Return (x, y) of the center of cell containing provided text 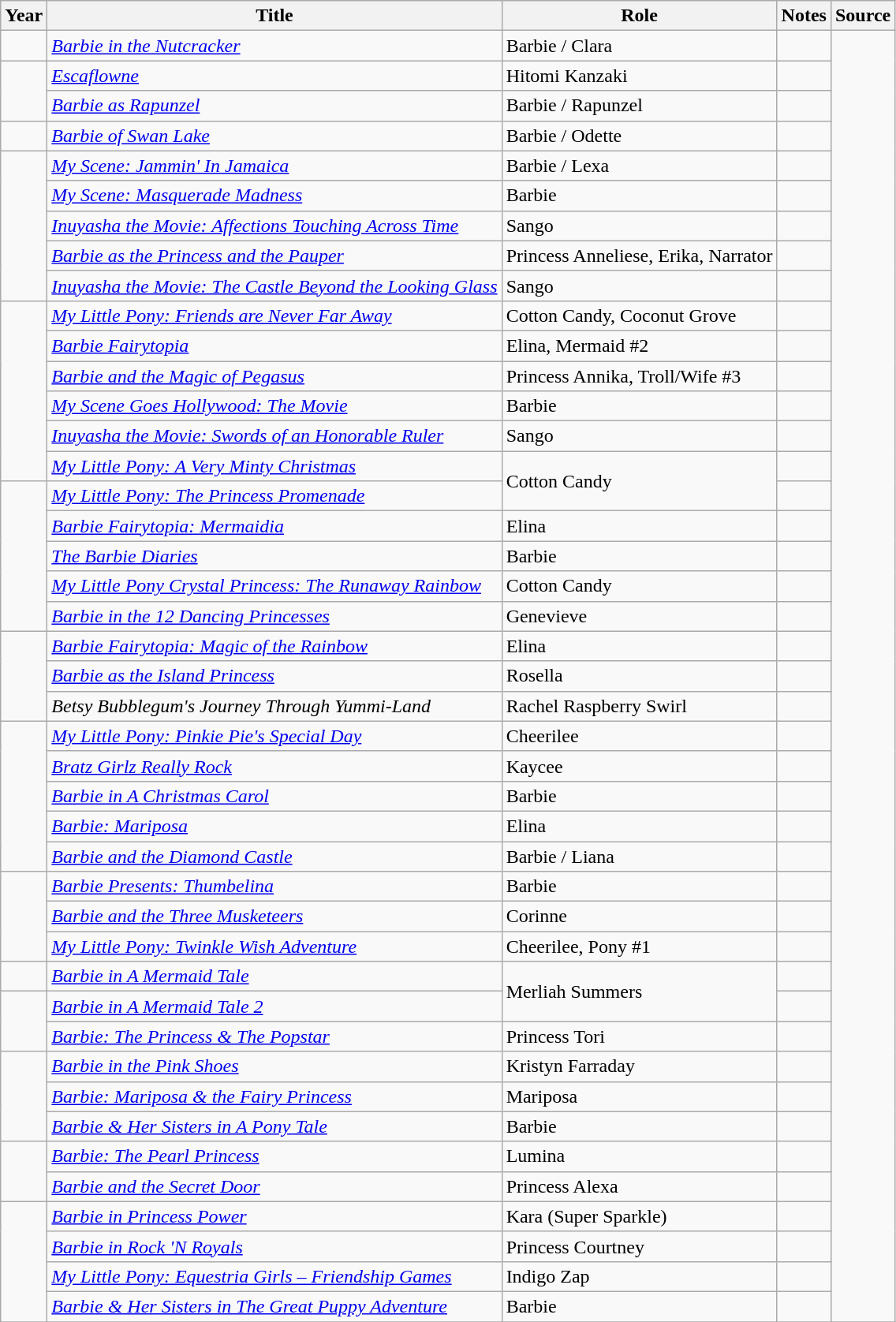
Barbie Fairytopia: Magic of the Rainbow (274, 646)
Indigo Zap (639, 1276)
My Scene: Jammin' In Jamaica (274, 166)
Mariposa (639, 1096)
Title (274, 16)
Barbie / Liana (639, 856)
Notes (804, 16)
My Little Pony: Friends are Never Far Away (274, 316)
Year (24, 16)
Princess Tori (639, 1036)
Princess Anneliese, Erika, Narrator (639, 256)
Barbie in Rock 'N Royals (274, 1246)
Inuyasha the Movie: Affections Touching Across Time (274, 226)
Barbie in A Christmas Carol (274, 796)
Barbie & Her Sisters in A Pony Tale (274, 1126)
Barbie in A Mermaid Tale (274, 977)
Barbie of Swan Lake (274, 136)
Barbie / Rapunzel (639, 106)
Princess Courtney (639, 1246)
Barbie in the 12 Dancing Princesses (274, 616)
Corinne (639, 917)
Barbie and the Magic of Pegasus (274, 376)
Lumina (639, 1156)
Kara (Super Sparkle) (639, 1216)
Inuyasha the Movie: The Castle Beyond the Looking Glass (274, 286)
Princess Annika, Troll/Wife #3 (639, 376)
Rosella (639, 676)
Hitomi Kanzaki (639, 76)
Kaycee (639, 766)
Barbie and the Three Musketeers (274, 917)
Barbie & Her Sisters in The Great Puppy Adventure (274, 1306)
Barbie in the Pink Shoes (274, 1066)
My Little Pony: The Princess Promenade (274, 496)
My Little Pony: Pinkie Pie's Special Day (274, 736)
Role (639, 16)
Cotton Candy, Coconut Grove (639, 316)
Barbie Fairytopia: Mermaidia (274, 526)
My Little Pony Crystal Princess: The Runaway Rainbow (274, 586)
Barbie / Lexa (639, 166)
My Little Pony: Equestria Girls – Friendship Games (274, 1276)
Barbie in A Mermaid Tale 2 (274, 1006)
Barbie / Odette (639, 136)
Barbie and the Secret Door (274, 1186)
Barbie: Mariposa & the Fairy Princess (274, 1096)
Barbie as the Island Princess (274, 676)
My Scene Goes Hollywood: The Movie (274, 406)
Genevieve (639, 616)
Barbie: The Princess & The Popstar (274, 1036)
Barbie and the Diamond Castle (274, 856)
Barbie Presents: Thumbelina (274, 887)
Betsy Bubblegum's Journey Through Yummi-Land (274, 706)
Barbie in Princess Power (274, 1216)
Cheerilee, Pony #1 (639, 947)
Elina, Mermaid #2 (639, 345)
Kristyn Farraday (639, 1066)
Escaflowne (274, 76)
My Little Pony: Twinkle Wish Adventure (274, 947)
Cheerilee (639, 736)
The Barbie Diaries (274, 556)
Source (863, 16)
Bratz Girlz Really Rock (274, 766)
Barbie as Rapunzel (274, 106)
Princess Alexa (639, 1186)
Barbie: Mariposa (274, 826)
Barbie in the Nutcracker (274, 46)
Barbie as the Princess and the Pauper (274, 256)
My Scene: Masquerade Madness (274, 196)
Inuyasha the Movie: Swords of an Honorable Ruler (274, 436)
Merliah Summers (639, 991)
Barbie: The Pearl Princess (274, 1156)
Rachel Raspberry Swirl (639, 706)
Barbie Fairytopia (274, 345)
Barbie / Clara (639, 46)
My Little Pony: A Very Minty Christmas (274, 466)
